Extract the [x, y] coordinate from the center of the cell holding the provided text.  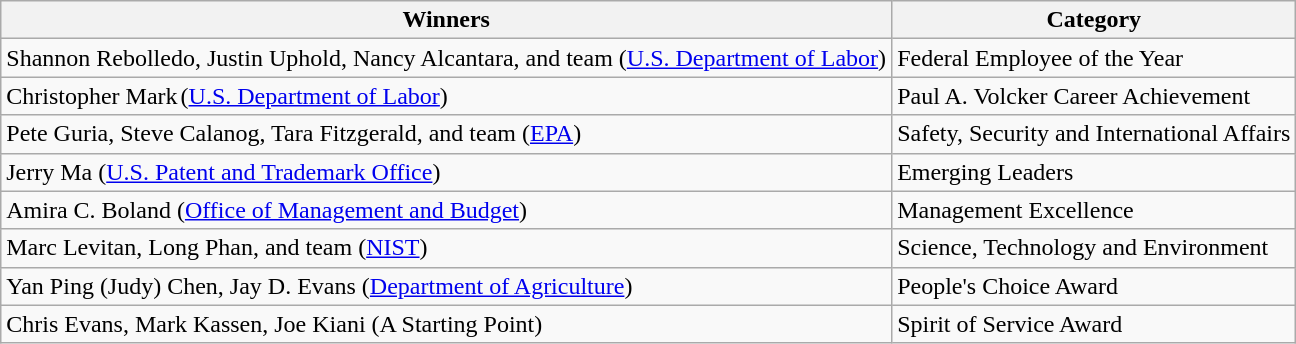
Shannon Rebolledo, Justin Uphold, Nancy Alcantara, and team (U.S. Department of Labor) [446, 58]
Winners [446, 20]
Chris Evans, Mark Kassen, Joe Kiani (A Starting Point) [446, 324]
Safety, Security and International Affairs [1094, 134]
Management Excellence [1094, 210]
Jerry Ma (U.S. Patent and Trademark Office) [446, 172]
Spirit of Service Award [1094, 324]
Christopher Mark (U.S. Department of Labor) [446, 96]
Marc Levitan, Long Phan, and team (NIST) [446, 248]
Federal Employee of the Year [1094, 58]
Science, Technology and Environment [1094, 248]
Emerging Leaders [1094, 172]
Paul A. Volcker Career Achievement [1094, 96]
Amira C. Boland (Office of Management and Budget) [446, 210]
People's Choice Award [1094, 286]
Category [1094, 20]
Yan Ping (Judy) Chen, Jay D. Evans (Department of Agriculture) [446, 286]
Pete Guria, Steve Calanog, Tara Fitzgerald, and team (EPA) [446, 134]
